Pinpoint the cell where the given text exists, returning its (x, y) midpoint coordinate. 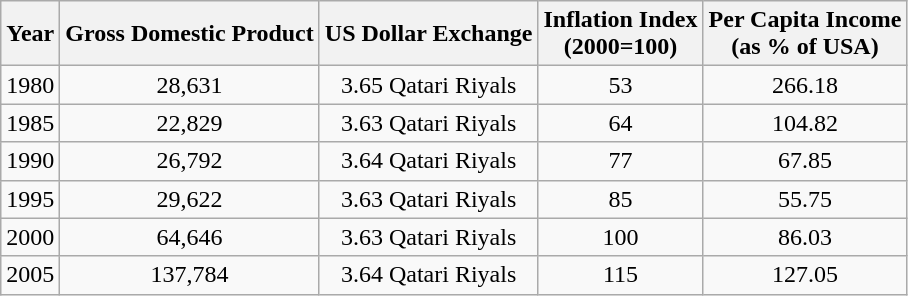
55.75 (805, 199)
67.85 (805, 161)
137,784 (190, 275)
Per Capita Income (as % of USA) (805, 34)
86.03 (805, 237)
115 (620, 275)
77 (620, 161)
26,792 (190, 161)
1995 (30, 199)
1980 (30, 85)
64,646 (190, 237)
28,631 (190, 85)
104.82 (805, 123)
53 (620, 85)
2005 (30, 275)
2000 (30, 237)
127.05 (805, 275)
266.18 (805, 85)
3.65 Qatari Riyals (428, 85)
Inflation Index(2000=100) (620, 34)
1985 (30, 123)
1990 (30, 161)
29,622 (190, 199)
22,829 (190, 123)
64 (620, 123)
US Dollar Exchange (428, 34)
85 (620, 199)
100 (620, 237)
Gross Domestic Product (190, 34)
Year (30, 34)
